Output the [x, y] coordinate of the center of the cell containing the given text.  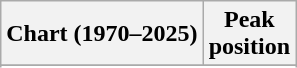
Peakposition [249, 34]
Chart (1970–2025) [102, 34]
